Locate the cell with the specified text and output its [x, y] center coordinate. 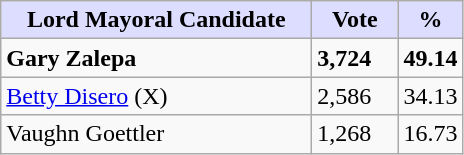
Betty Disero (X) [156, 96]
1,268 [355, 134]
Gary Zalepa [156, 58]
49.14 [430, 58]
34.13 [430, 96]
Lord Mayoral Candidate [156, 20]
16.73 [430, 134]
2,586 [355, 96]
3,724 [355, 58]
Vote [355, 20]
% [430, 20]
Vaughn Goettler [156, 134]
